Provide the (X, Y) coordinate of the cell's center where the given text is located.  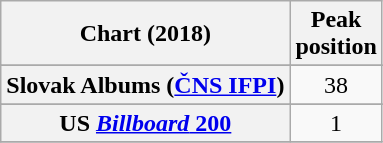
Chart (2018) (146, 34)
1 (336, 123)
US Billboard 200 (146, 123)
38 (336, 85)
Slovak Albums (ČNS IFPI) (146, 85)
Peak position (336, 34)
